Extract the [X, Y] coordinate from the center of the cell holding the provided text.  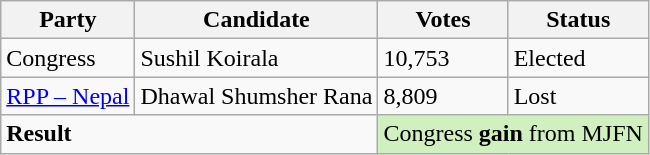
Congress gain from MJFN [513, 134]
10,753 [443, 58]
Dhawal Shumsher Rana [256, 96]
Sushil Koirala [256, 58]
Votes [443, 20]
8,809 [443, 96]
Elected [578, 58]
Congress [68, 58]
RPP – Nepal [68, 96]
Party [68, 20]
Candidate [256, 20]
Status [578, 20]
Lost [578, 96]
Result [190, 134]
